Find where the given text appears and provide that cell's center as [X, Y] coordinate. 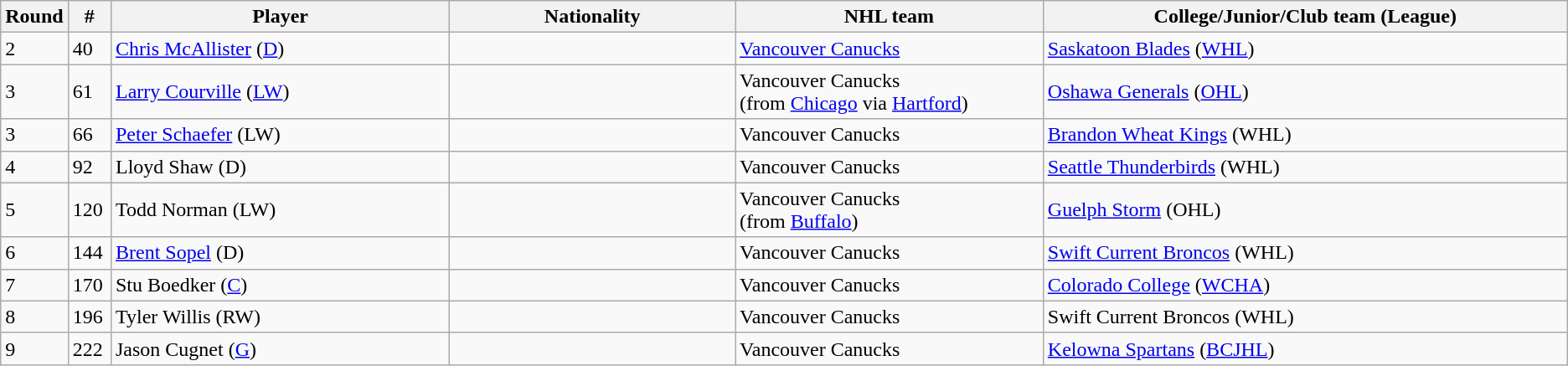
9 [34, 348]
170 [89, 285]
40 [89, 49]
8 [34, 317]
Jason Cugnet (G) [280, 348]
4 [34, 167]
144 [89, 253]
Guelph Storm (OHL) [1305, 209]
196 [89, 317]
7 [34, 285]
6 [34, 253]
Colorado College (WCHA) [1305, 285]
Brandon Wheat Kings (WHL) [1305, 135]
Peter Schaefer (LW) [280, 135]
5 [34, 209]
222 [89, 348]
Round [34, 17]
92 [89, 167]
Vancouver Canucks(from Chicago via Hartford) [890, 92]
Stu Boedker (C) [280, 285]
Chris McAllister (D) [280, 49]
Player [280, 17]
Larry Courville (LW) [280, 92]
120 [89, 209]
College/Junior/Club team (League) [1305, 17]
2 [34, 49]
Kelowna Spartans (BCJHL) [1305, 348]
Oshawa Generals (OHL) [1305, 92]
Vancouver Canucks(from Buffalo) [890, 209]
Brent Sopel (D) [280, 253]
Lloyd Shaw (D) [280, 167]
Seattle Thunderbirds (WHL) [1305, 167]
66 [89, 135]
NHL team [890, 17]
Todd Norman (LW) [280, 209]
Saskatoon Blades (WHL) [1305, 49]
Tyler Willis (RW) [280, 317]
61 [89, 92]
Nationality [593, 17]
# [89, 17]
